Capture the cell that displays the provided text and extract its [x, y] central coordinate. 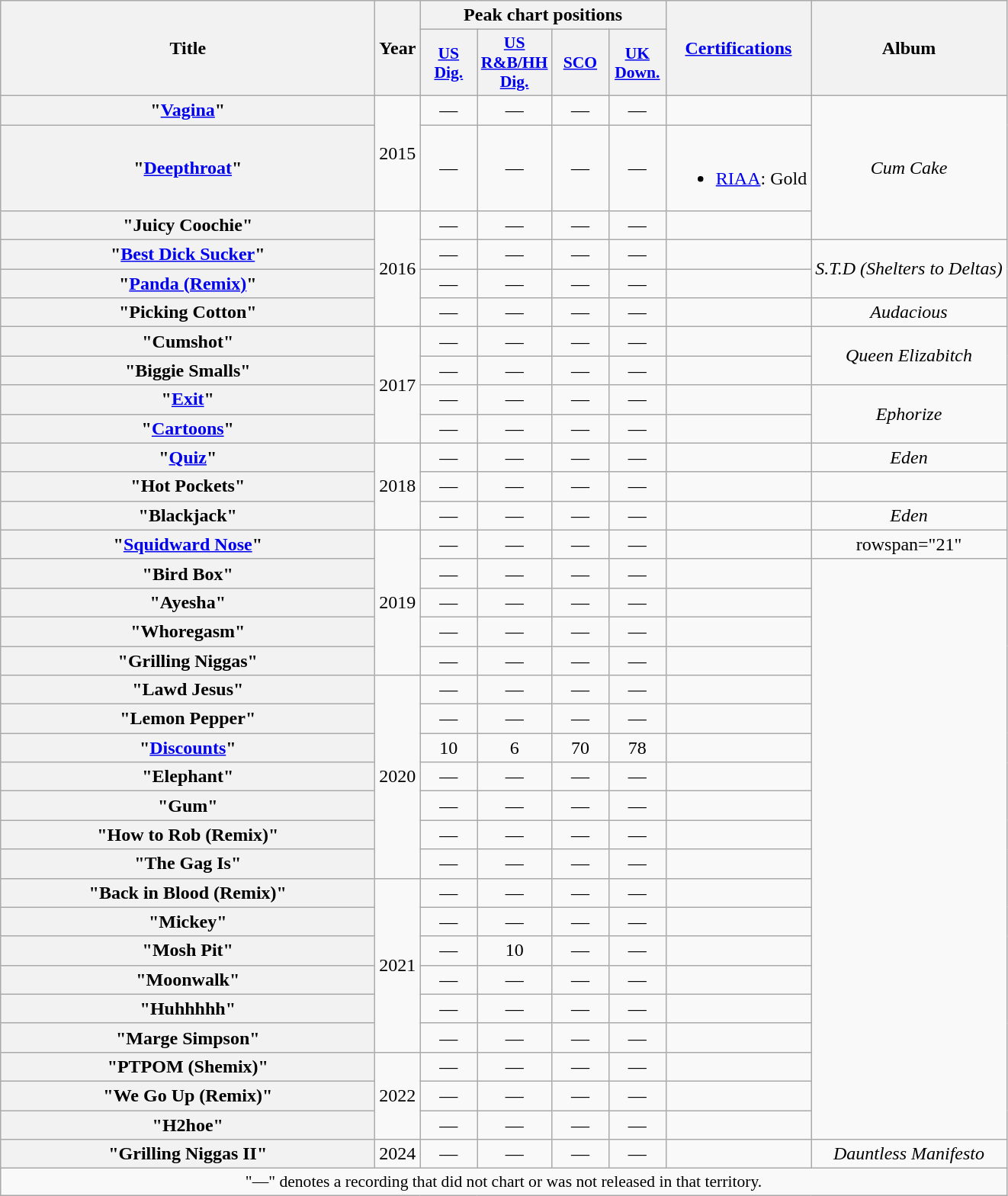
"Biggie Smalls" [188, 370]
USDig. [448, 63]
"PTPOM (Shemix)" [188, 1066]
"How to Rob (Remix)" [188, 835]
"Grilling Niggas II" [188, 1154]
"Quiz" [188, 457]
"The Gag Is" [188, 864]
"Marge Simpson" [188, 1037]
"Back in Blood (Remix)" [188, 893]
2020 [398, 777]
2018 [398, 486]
"Discounts" [188, 748]
"Cartoons" [188, 428]
Ephorize [909, 414]
"Lawd Jesus" [188, 690]
2016 [398, 269]
"Mosh Pit" [188, 951]
"Bird Box" [188, 573]
"Elephant" [188, 777]
rowspan="21" [909, 544]
"We Go Up (Remix)" [188, 1095]
Audacious [909, 313]
70 [579, 748]
Queen Elizabitch [909, 356]
"Vagina" [188, 110]
"Hot Pockets" [188, 486]
SCO [579, 63]
"Exit" [188, 399]
UKDown. [637, 63]
"Moonwalk" [188, 980]
2022 [398, 1095]
"Whoregasm" [188, 631]
USR&B/HHDig. [515, 63]
"Lemon Pepper" [188, 719]
2015 [398, 152]
78 [637, 748]
Peak chart positions [543, 15]
"Squidward Nose" [188, 544]
RIAA: Gold [738, 168]
"Mickey" [188, 922]
"—" denotes a recording that did not chart or was not released in that territory. [504, 1182]
"Grilling Niggas" [188, 661]
Title [188, 49]
S.T.D (Shelters to Deltas) [909, 269]
"Blackjack" [188, 515]
"Juicy Coochie" [188, 226]
"Cumshot" [188, 341]
"Best Dick Sucker" [188, 255]
Dauntless Manifesto [909, 1154]
"Gum" [188, 806]
2017 [398, 385]
"H2hoe" [188, 1124]
"Deepthroat" [188, 168]
"Huhhhhh" [188, 1008]
2024 [398, 1154]
"Ayesha" [188, 602]
Certifications [738, 49]
Cum Cake [909, 168]
Year [398, 49]
2021 [398, 965]
"Picking Cotton" [188, 313]
6 [515, 748]
Album [909, 49]
2019 [398, 602]
"Panda (Remix)" [188, 284]
